From the cell containing the given text, extract its center point as (x, y) coordinate. 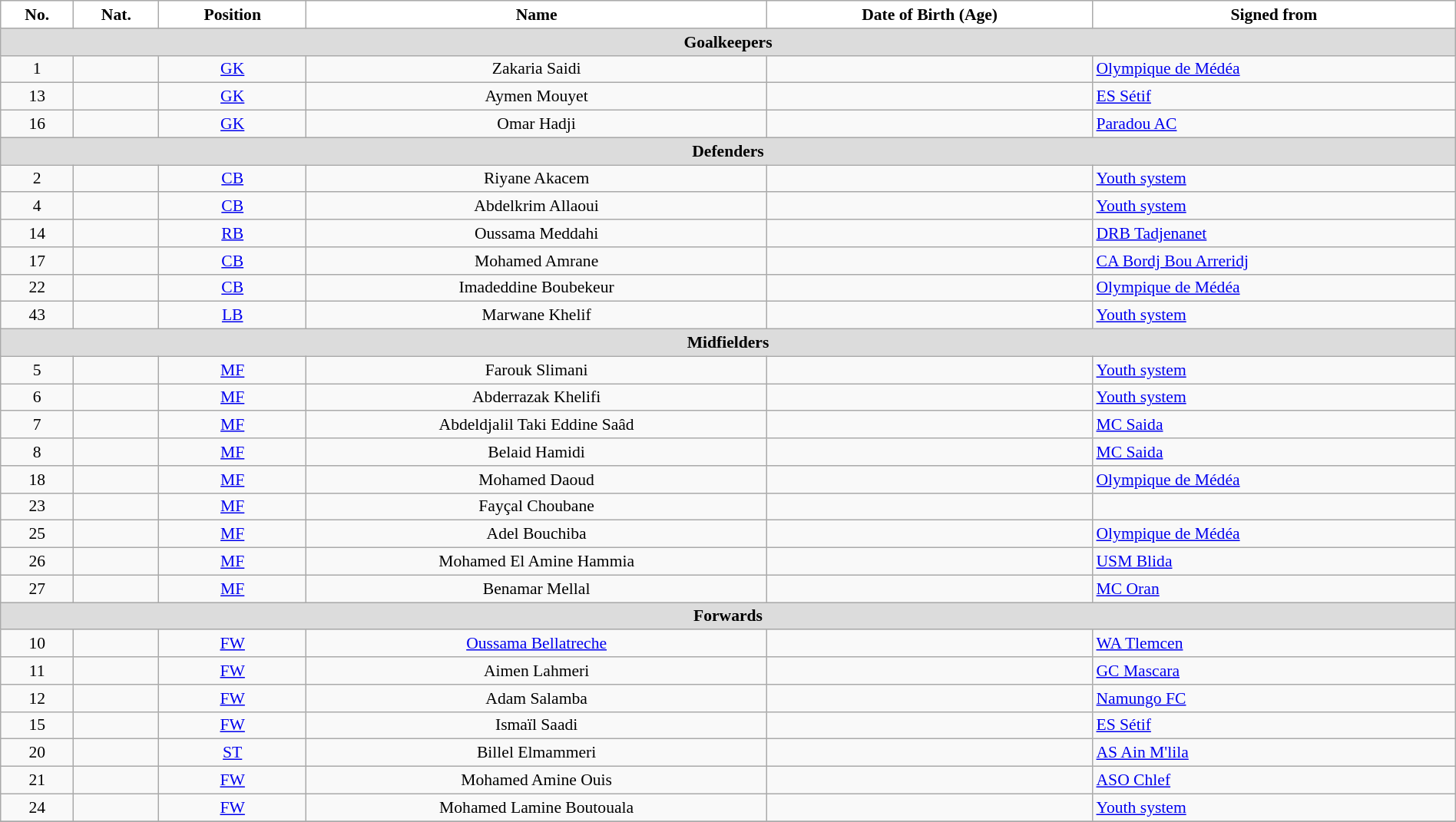
11 (37, 671)
27 (37, 589)
Oussama Bellatreche (536, 644)
Forwards (728, 616)
Imadeddine Boubekeur (536, 288)
8 (37, 452)
RB (232, 233)
10 (37, 644)
AS Ain M'lila (1273, 753)
Benamar Mellal (536, 589)
Marwane Khelif (536, 315)
43 (37, 315)
6 (37, 398)
Farouk Slimani (536, 370)
Nat. (117, 15)
22 (37, 288)
15 (37, 725)
Belaid Hamidi (536, 452)
No. (37, 15)
Position (232, 15)
USM Blida (1273, 562)
13 (37, 97)
Adel Bouchiba (536, 534)
Zakaria Saidi (536, 69)
21 (37, 781)
Aymen Mouyet (536, 97)
20 (37, 753)
Oussama Meddahi (536, 233)
Signed from (1273, 15)
25 (37, 534)
4 (37, 206)
16 (37, 124)
23 (37, 507)
LB (232, 315)
Abdeldjalil Taki Eddine Saâd (536, 425)
Defenders (728, 151)
5 (37, 370)
MC Oran (1273, 589)
Abdelkrim Allaoui (536, 206)
ST (232, 753)
Billel Elmammeri (536, 753)
Paradou AC (1273, 124)
ASO Chlef (1273, 781)
Name (536, 15)
12 (37, 698)
26 (37, 562)
7 (37, 425)
17 (37, 261)
Mohamed Amrane (536, 261)
2 (37, 179)
Omar Hadji (536, 124)
Mohamed Daoud (536, 480)
Namungo FC (1273, 698)
Mohamed El Amine Hammia (536, 562)
24 (37, 807)
WA Tlemcen (1273, 644)
Abderrazak Khelifi (536, 398)
Goalkeepers (728, 42)
CA Bordj Bou Arreridj (1273, 261)
Date of Birth (Age) (930, 15)
14 (37, 233)
1 (37, 69)
Riyane Akacem (536, 179)
Aimen Lahmeri (536, 671)
Midfielders (728, 343)
Adam Salamba (536, 698)
18 (37, 480)
Fayçal Choubane (536, 507)
DRB Tadjenanet (1273, 233)
Ismaïl Saadi (536, 725)
Mohamed Lamine Boutouala (536, 807)
GC Mascara (1273, 671)
Mohamed Amine Ouis (536, 781)
